Find where the given text appears and provide that cell's center as [X, Y] coordinate. 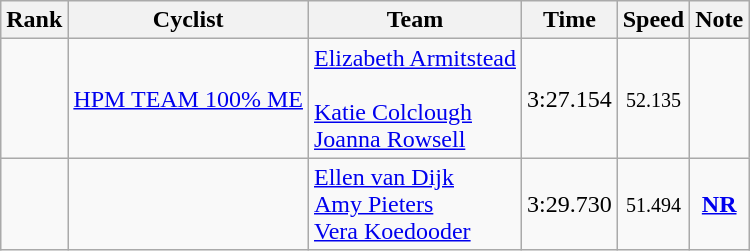
Speed [653, 20]
Team [414, 20]
3:29.730 [569, 204]
Elizabeth Armitstead Katie Colclough Joanna Rowsell [414, 98]
HPM TEAM 100% ME [188, 98]
Rank [34, 20]
51.494 [653, 204]
52.135 [653, 98]
Note [720, 20]
Cyclist [188, 20]
3:27.154 [569, 98]
Time [569, 20]
Ellen van DijkAmy Pieters Vera Koedooder [414, 204]
NR [720, 204]
